For the text-containing cell, return its midpoint in [x, y] coordinate format. 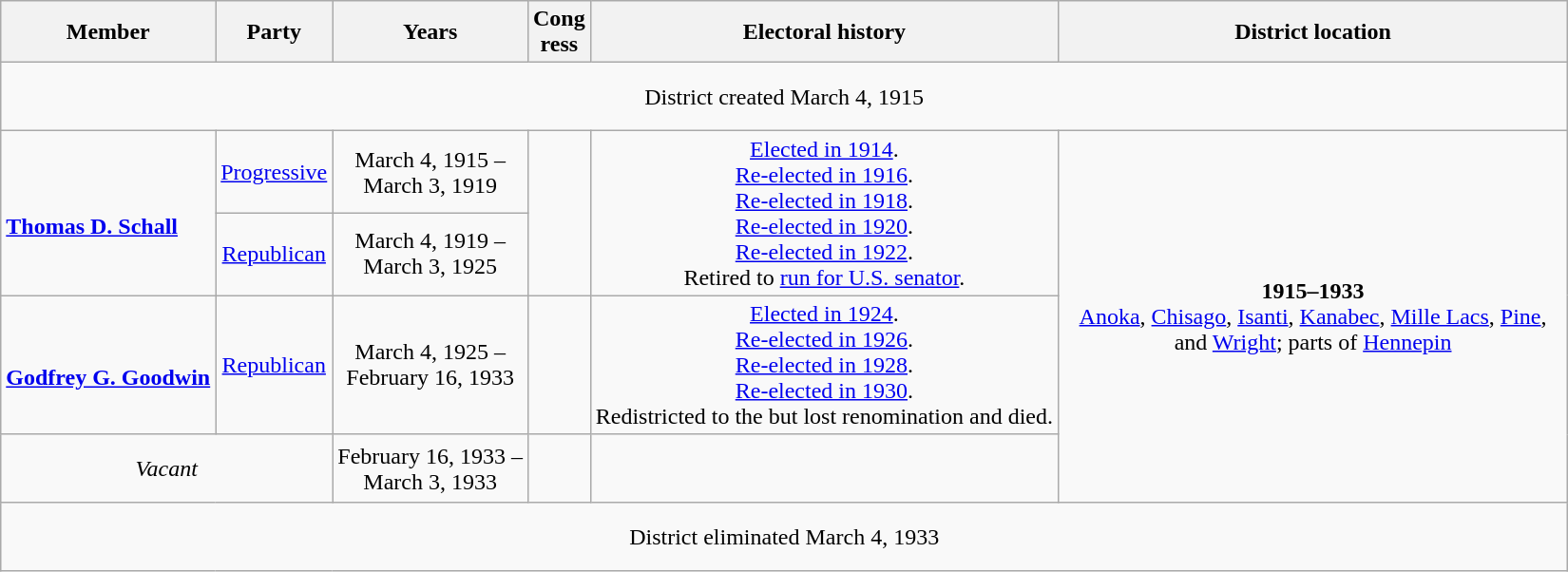
March 4, 1919 –March 3, 1925 [430, 255]
Thomas D. Schall [108, 213]
District eliminated March 4, 1933 [785, 537]
Progressive [274, 173]
1915–1933Anoka, Chisago, Isanti, Kanabec, Mille Lacs, Pine, and Wright; parts of Hennepin [1313, 317]
Member [108, 32]
Elected in 1924.Re-elected in 1926.Re-elected in 1928.Re-elected in 1930.Redistricted to the but lost renomination and died. [824, 365]
Godfrey G. Goodwin [108, 365]
March 4, 1925 –February 16, 1933 [430, 365]
Elected in 1914.Re-elected in 1916.Re-elected in 1918.Re-elected in 1920.Re-elected in 1922.Retired to run for U.S. senator. [824, 213]
Electoral history [824, 32]
Party [274, 32]
District location [1313, 32]
Years [430, 32]
March 4, 1915 –March 3, 1919 [430, 173]
February 16, 1933 –March 3, 1933 [430, 468]
Vacant [167, 468]
District created March 4, 1915 [785, 97]
Congress [559, 32]
